From the cell containing the given text, extract its center point as [x, y] coordinate. 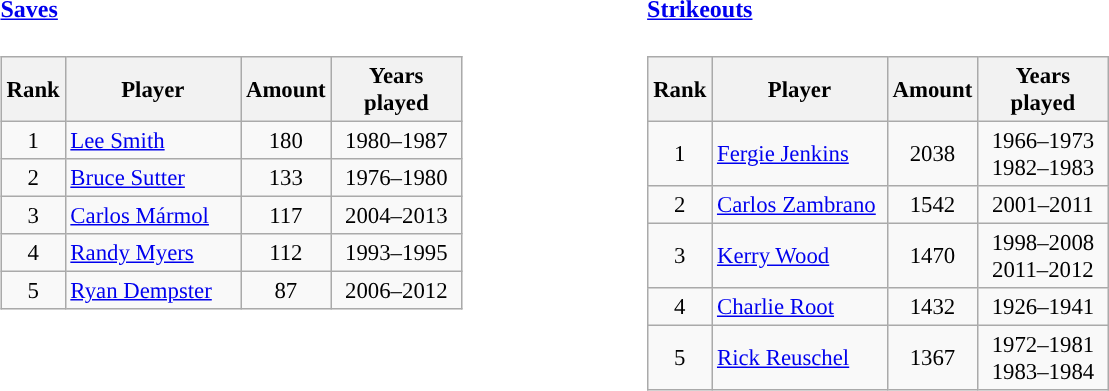
Randy Myers [153, 252]
Bruce Sutter [153, 177]
2038 [932, 154]
Carlos Mármol [153, 215]
117 [286, 215]
112 [286, 252]
1998–20082011–2012 [1044, 256]
Lee Smith [153, 140]
2006–2012 [396, 290]
Kerry Wood [800, 256]
1972–19811983–1984 [1044, 358]
2001–2011 [1044, 204]
1367 [932, 358]
87 [286, 290]
2004–2013 [396, 215]
Ryan Dempster [153, 290]
1470 [932, 256]
180 [286, 140]
1432 [932, 306]
Carlos Zambrano [800, 204]
1976–1980 [396, 177]
Fergie Jenkins [800, 154]
1542 [932, 204]
1980–1987 [396, 140]
1966–19731982–1983 [1044, 154]
1993–1995 [396, 252]
Charlie Root [800, 306]
Rick Reuschel [800, 358]
133 [286, 177]
1926–1941 [1044, 306]
